Pinpoint the cell where the given text exists, returning its (X, Y) midpoint coordinate. 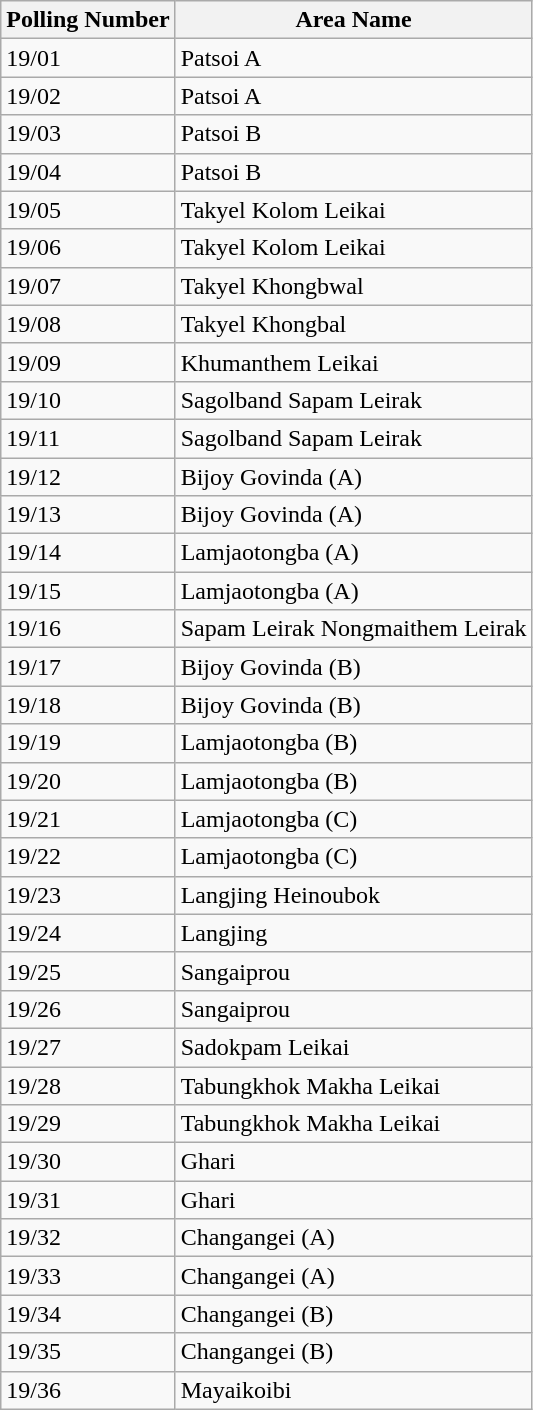
19/09 (88, 362)
19/05 (88, 210)
19/15 (88, 591)
Sadokpam Leikai (354, 1047)
19/36 (88, 1390)
Polling Number (88, 20)
19/23 (88, 895)
19/34 (88, 1314)
19/06 (88, 248)
Sapam Leirak Nongmaithem Leirak (354, 629)
19/31 (88, 1200)
19/22 (88, 857)
Langjing Heinoubok (354, 895)
Area Name (354, 20)
19/10 (88, 400)
19/33 (88, 1276)
19/03 (88, 134)
19/35 (88, 1352)
Langjing (354, 933)
19/24 (88, 933)
19/13 (88, 515)
19/16 (88, 629)
19/07 (88, 286)
19/02 (88, 96)
19/32 (88, 1238)
19/04 (88, 172)
19/21 (88, 819)
19/25 (88, 971)
19/20 (88, 781)
Khumanthem Leikai (354, 362)
19/11 (88, 438)
19/14 (88, 553)
19/08 (88, 324)
19/26 (88, 1009)
19/18 (88, 705)
19/30 (88, 1162)
19/17 (88, 667)
19/28 (88, 1085)
19/19 (88, 743)
Takyel Khongbwal (354, 286)
19/01 (88, 58)
Takyel Khongbal (354, 324)
Mayaikoibi (354, 1390)
19/27 (88, 1047)
19/12 (88, 477)
19/29 (88, 1124)
